Locate the cell with the specified text and output its (x, y) center coordinate. 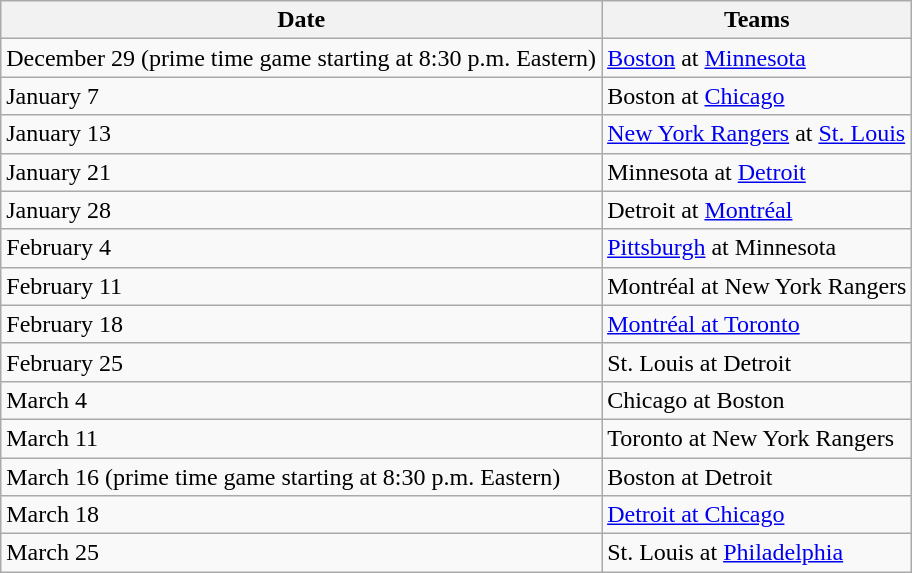
February 11 (302, 286)
March 4 (302, 400)
Minnesota at Detroit (757, 172)
Detroit at Montréal (757, 210)
Boston at Detroit (757, 477)
December 29 (prime time game starting at 8:30 p.m. Eastern) (302, 58)
January 28 (302, 210)
Date (302, 20)
January 7 (302, 96)
January 21 (302, 172)
Toronto at New York Rangers (757, 438)
Montréal at Toronto (757, 324)
January 13 (302, 134)
Boston at Minnesota (757, 58)
Teams (757, 20)
Detroit at Chicago (757, 515)
New York Rangers at St. Louis (757, 134)
February 18 (302, 324)
Montréal at New York Rangers (757, 286)
St. Louis at Detroit (757, 362)
March 25 (302, 553)
St. Louis at Philadelphia (757, 553)
March 16 (prime time game starting at 8:30 p.m. Eastern) (302, 477)
March 11 (302, 438)
Boston at Chicago (757, 96)
Pittsburgh at Minnesota (757, 248)
February 25 (302, 362)
February 4 (302, 248)
March 18 (302, 515)
Chicago at Boston (757, 400)
